Determine the [x, y] coordinate at the center of the cell enclosing the given text.  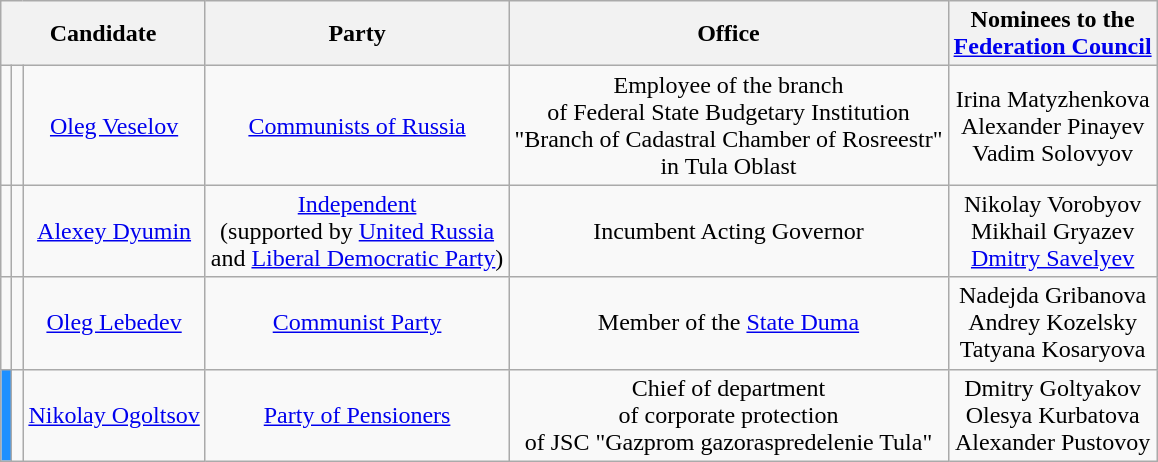
Oleg Veselov [114, 126]
Incumbent Acting Governor [728, 231]
Party [357, 34]
Communists of Russia [357, 126]
Employee of the branchof Federal State Budgetary Institution"Branch of Cadastral Chamber of Rosreestr"in Tula Oblast [728, 126]
Chief of departmentof corporate protectionof JSC "Gazprom gazoraspredelenie Tula" [728, 415]
Nikolay VorobyovMikhail GryazevDmitry Savelyev [1052, 231]
Nominees to theFederation Council [1052, 34]
Independent(supported by United Russiaand Liberal Democratic Party) [357, 231]
Party of Pensioners [357, 415]
Candidate [104, 34]
Nikolay Ogoltsov [114, 415]
Nadejda GribanovaAndrey KozelskyTatyana Kosaryova [1052, 323]
Office [728, 34]
Communist Party [357, 323]
Oleg Lebedev [114, 323]
Member of the State Duma [728, 323]
Dmitry GoltyakovOlesya KurbatovaAlexander Pustovoy [1052, 415]
Alexey Dyumin [114, 231]
Irina MatyzhenkovaAlexander PinayevVadim Solovyov [1052, 126]
